Determine the (X, Y) coordinate at the center of the cell enclosing the given text.  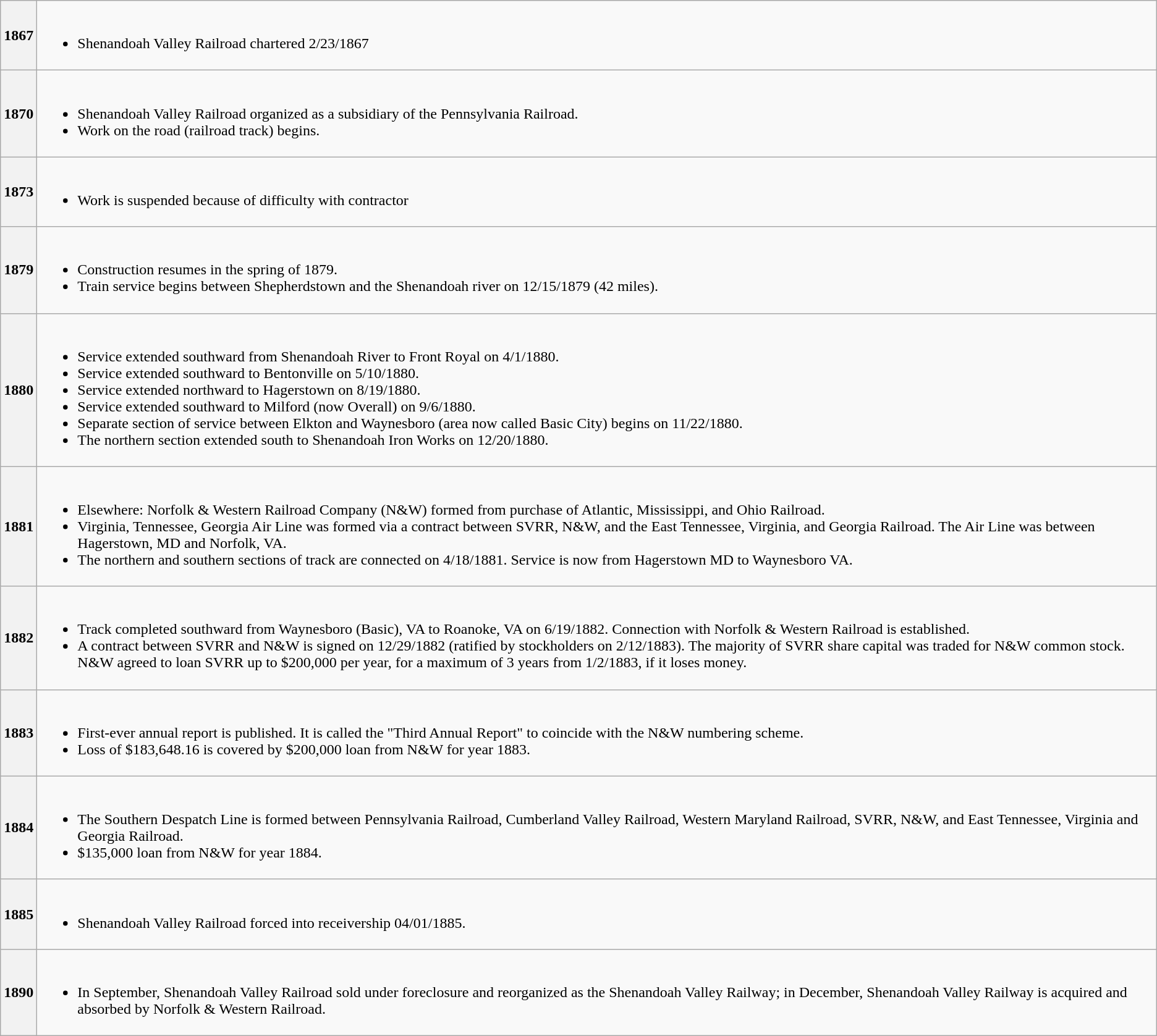
1882 (19, 638)
1879 (19, 270)
1873 (19, 192)
Shenandoah Valley Railroad chartered 2/23/1867 (597, 36)
1867 (19, 36)
1890 (19, 992)
1884 (19, 828)
Work is suspended because of difficulty with contractor (597, 192)
1885 (19, 914)
1870 (19, 114)
1883 (19, 733)
Shenandoah Valley Railroad organized as a subsidiary of the Pennsylvania Railroad.Work on the road (railroad track) begins. (597, 114)
Shenandoah Valley Railroad forced into receivership 04/01/1885. (597, 914)
Construction resumes in the spring of 1879.Train service begins between Shepherdstown and the Shenandoah river on 12/15/1879 (42 miles). (597, 270)
1881 (19, 526)
1880 (19, 390)
